Capture the cell that displays the provided text and extract its [X, Y] central coordinate. 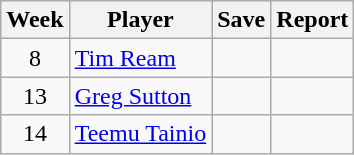
8 [35, 58]
Greg Sutton [140, 96]
14 [35, 134]
Teemu Tainio [140, 134]
Tim Ream [140, 58]
Player [140, 20]
Save [242, 20]
Week [35, 20]
Report [312, 20]
13 [35, 96]
